Return the [x, y] coordinate for the center point of the cell that contains the specified text.  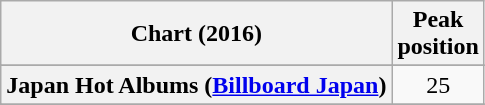
Japan Hot Albums (Billboard Japan) [196, 85]
Chart (2016) [196, 34]
Peak position [438, 34]
25 [438, 85]
